Detect which cell encompasses the target text, then output its [X, Y] center coordinate. 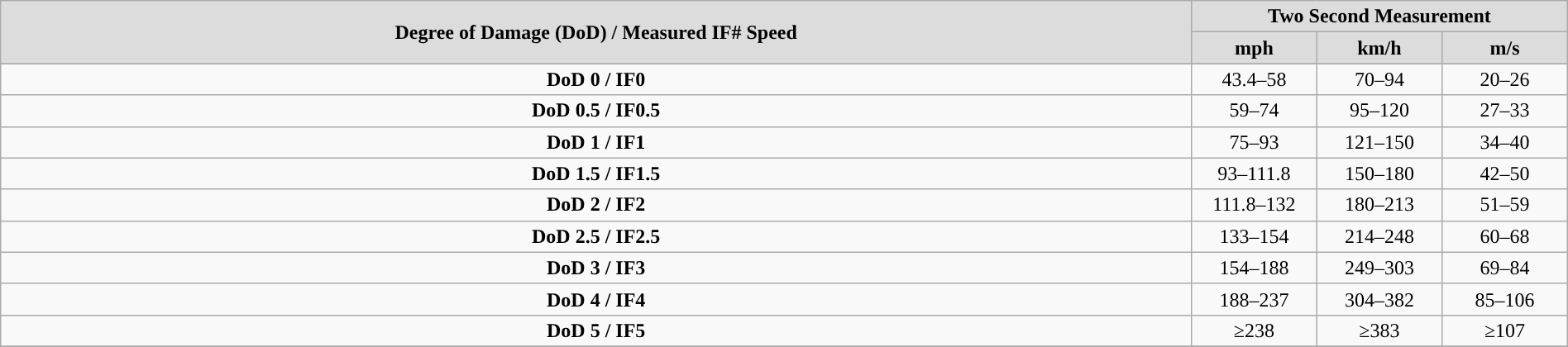
DoD 0 / IF0 [596, 79]
43.4–58 [1255, 79]
69–84 [1505, 268]
85–106 [1505, 299]
42–50 [1505, 173]
75–93 [1255, 142]
≥383 [1379, 330]
DoD 1.5 / IF1.5 [596, 173]
180–213 [1379, 205]
188–237 [1255, 299]
DoD 2 / IF2 [596, 205]
95–120 [1379, 111]
304–382 [1379, 299]
27–33 [1505, 111]
mph [1255, 48]
DoD 0.5 / IF0.5 [596, 111]
34–40 [1505, 142]
≥107 [1505, 330]
214–248 [1379, 236]
249–303 [1379, 268]
121–150 [1379, 142]
70–94 [1379, 79]
150–180 [1379, 173]
111.8–132 [1255, 205]
m/s [1505, 48]
51–59 [1505, 205]
Two Second Measurement [1379, 17]
59–74 [1255, 111]
154–188 [1255, 268]
DoD 5 / IF5 [596, 330]
20–26 [1505, 79]
93–111.8 [1255, 173]
60–68 [1505, 236]
DoD 3 / IF3 [596, 268]
DoD 4 / IF4 [596, 299]
km/h [1379, 48]
Degree of Damage (DoD) / Measured IF# Speed [596, 32]
DoD 1 / IF1 [596, 142]
≥238 [1255, 330]
DoD 2.5 / IF2.5 [596, 236]
133–154 [1255, 236]
